From the cell containing the given text, extract its center point as [x, y] coordinate. 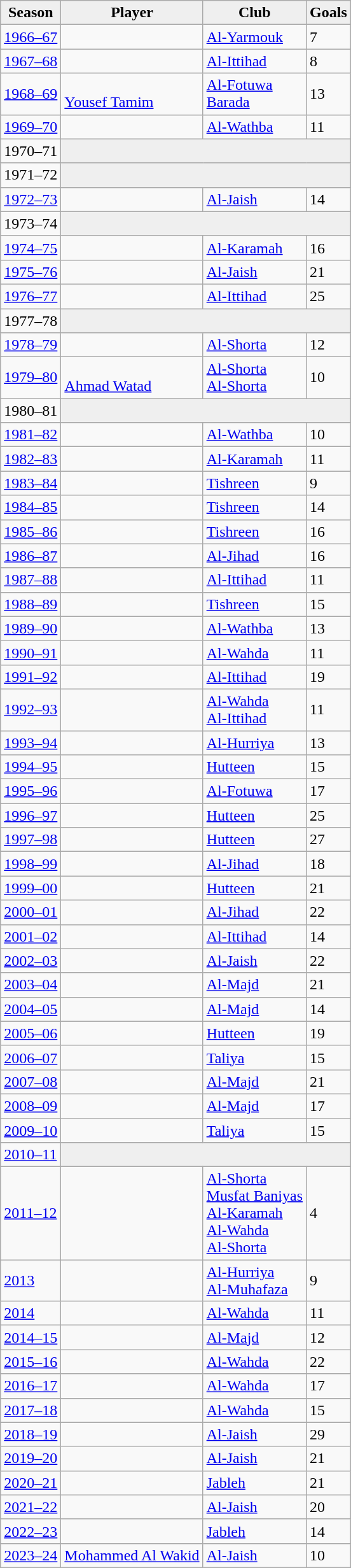
2018–19 [31, 1434]
1998–99 [31, 864]
2023–24 [31, 1555]
1994–95 [31, 767]
1972–73 [31, 199]
1984–85 [31, 507]
2014 [31, 1313]
2006–07 [31, 1057]
1999–00 [31, 888]
1980–81 [31, 411]
18 [329, 864]
Season [31, 13]
2000–01 [31, 912]
1978–79 [31, 345]
1977–78 [31, 320]
1966–67 [31, 37]
20 [329, 1507]
2005–06 [31, 1033]
1989–90 [31, 628]
1982–83 [31, 459]
Yousef Tamim [132, 94]
2010–11 [31, 1155]
1987–88 [31, 580]
2020–21 [31, 1483]
2013 [31, 1281]
2011–12 [31, 1213]
2017–18 [31, 1410]
2015–16 [31, 1362]
Al-ShortaAl-Shorta [254, 378]
1985–86 [31, 532]
1975–76 [31, 272]
Al-Hurriya [254, 743]
1992–93 [31, 709]
2016–17 [31, 1386]
1996–97 [31, 816]
2009–10 [31, 1130]
Ahmad Watad [132, 378]
1973–74 [31, 223]
29 [329, 1434]
2003–04 [31, 985]
2022–23 [31, 1531]
2014–15 [31, 1338]
1974–75 [31, 248]
4 [329, 1213]
1979–80 [31, 378]
1971–72 [31, 175]
1993–94 [31, 743]
1967–68 [31, 61]
Club [254, 13]
7 [329, 37]
Al-WahdaAl-Ittihad [254, 709]
2008–09 [31, 1106]
Al-Yarmouk [254, 37]
Al-ShortaMusfat BaniyasAl-KaramahAl-WahdaAl-Shorta [254, 1213]
1986–87 [31, 556]
Al-FotuwaBarada [254, 94]
Player [132, 13]
Mohammed Al Wakid [132, 1555]
1970–71 [31, 151]
2002–03 [31, 961]
Al-HurriyaAl-Muhafaza [254, 1281]
1990–91 [31, 653]
1995–96 [31, 791]
2019–20 [31, 1459]
1991–92 [31, 677]
1988–89 [31, 604]
2021–22 [31, 1507]
1981–82 [31, 435]
2004–05 [31, 1009]
1983–84 [31, 483]
2007–08 [31, 1082]
Goals [329, 13]
1997–98 [31, 840]
Al-Shorta [254, 345]
Al-Fotuwa [254, 791]
27 [329, 840]
1968–69 [31, 94]
1976–77 [31, 296]
8 [329, 61]
2001–02 [31, 936]
1969–70 [31, 127]
